Search for the cell housing the specified text and yield its (x, y) center coordinate. 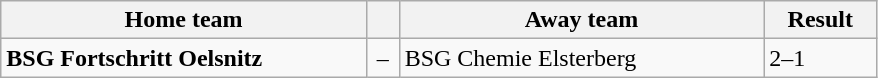
Away team (582, 20)
Home team (184, 20)
– (382, 58)
2–1 (820, 58)
Result (820, 20)
BSG Chemie Elsterberg (582, 58)
BSG Fortschritt Oelsnitz (184, 58)
